Find where the given text appears and provide that cell's center as (x, y) coordinate. 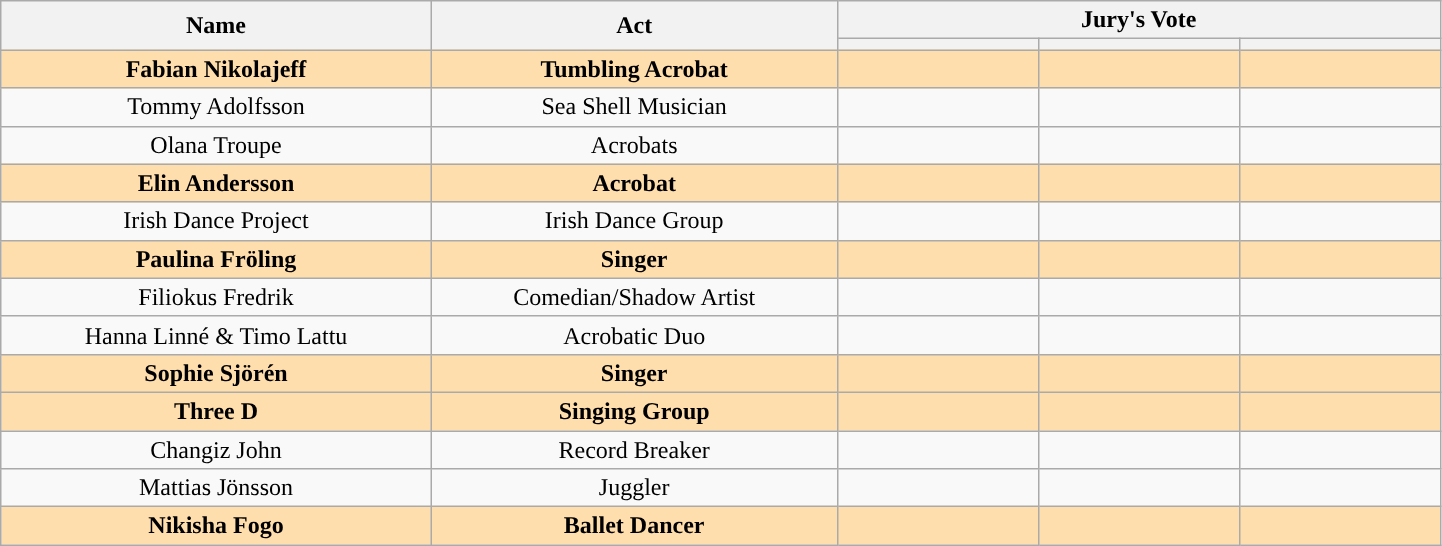
Tumbling Acrobat (634, 69)
Acrobat (634, 183)
Irish Dance Project (216, 221)
Comedian/Shadow Artist (634, 297)
Acrobats (634, 145)
Sophie Sjörén (216, 373)
Act (634, 26)
Record Breaker (634, 449)
Acrobatic Duo (634, 335)
Sea Shell Musician (634, 107)
Fabian Nikolajeff (216, 69)
Ballet Dancer (634, 526)
Filiokus Fredrik (216, 297)
Juggler (634, 488)
Mattias Jönsson (216, 488)
Elin Andersson (216, 183)
Three D (216, 411)
Changiz John (216, 449)
Name (216, 26)
Olana Troupe (216, 145)
Jury's Vote (1138, 20)
Tommy Adolfsson (216, 107)
Nikisha Fogo (216, 526)
Hanna Linné & Timo Lattu (216, 335)
Singing Group (634, 411)
Paulina Fröling (216, 259)
Irish Dance Group (634, 221)
